Output the [X, Y] coordinate of the center of the cell containing the given text.  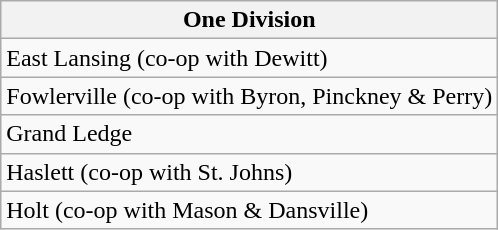
Grand Ledge [250, 134]
East Lansing (co-op with Dewitt) [250, 58]
Haslett (co-op with St. Johns) [250, 172]
One Division [250, 20]
Holt (co-op with Mason & Dansville) [250, 210]
Fowlerville (co-op with Byron, Pinckney & Perry) [250, 96]
